Extract the [x, y] coordinate from the center of the cell holding the provided text.  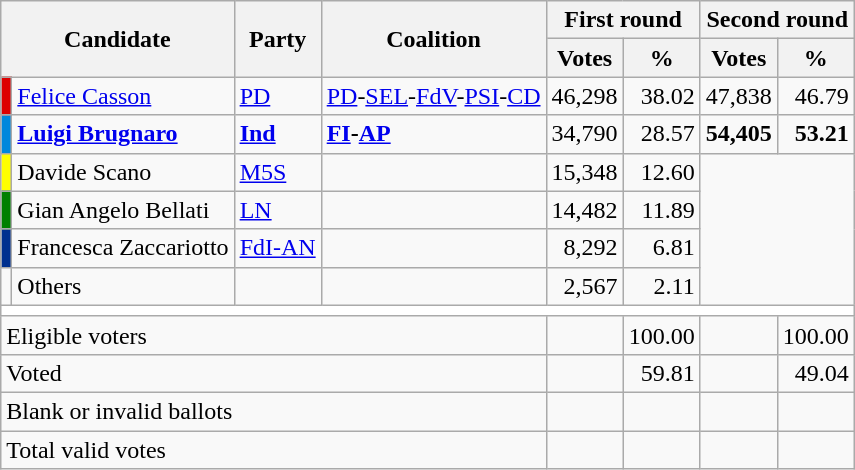
Second round [777, 20]
6.81 [662, 248]
Blank or invalid ballots [274, 411]
14,482 [584, 210]
FdI-AN [278, 248]
Voted [274, 373]
46,298 [584, 96]
Francesca Zaccariotto [123, 248]
12.60 [662, 172]
54,405 [738, 134]
Total valid votes [274, 449]
FI-AP [434, 134]
15,348 [584, 172]
Coalition [434, 39]
53.21 [816, 134]
34,790 [584, 134]
Luigi Brugnaro [123, 134]
11.89 [662, 210]
46.79 [816, 96]
Davide Scano [123, 172]
38.02 [662, 96]
8,292 [584, 248]
28.57 [662, 134]
Others [123, 286]
47,838 [738, 96]
Gian Angelo Bellati [123, 210]
First round [623, 20]
2.11 [662, 286]
Eligible voters [274, 335]
2,567 [584, 286]
M5S [278, 172]
PD-SEL-FdV-PSI-CD [434, 96]
Ind [278, 134]
Candidate [118, 39]
Party [278, 39]
LN [278, 210]
Felice Casson [123, 96]
49.04 [816, 373]
59.81 [662, 373]
PD [278, 96]
